Output the [X, Y] coordinate of the center of the cell containing the given text.  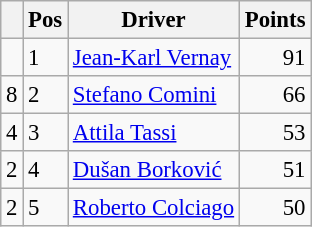
Dušan Borković [154, 170]
53 [274, 133]
5 [46, 208]
Roberto Colciago [154, 208]
51 [274, 170]
66 [274, 95]
50 [274, 208]
1 [46, 58]
Attila Tassi [154, 133]
Stefano Comini [154, 95]
Driver [154, 20]
Points [274, 20]
91 [274, 58]
Jean-Karl Vernay [154, 58]
Pos [46, 20]
3 [46, 133]
8 [12, 95]
